Find where the given text appears and provide that cell's center as [X, Y] coordinate. 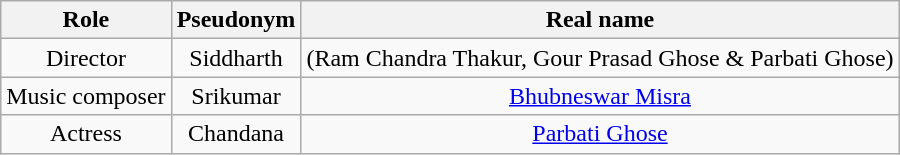
Music composer [86, 96]
Parbati Ghose [600, 134]
Director [86, 58]
Siddharth [236, 58]
Actress [86, 134]
Chandana [236, 134]
Bhubneswar Misra [600, 96]
Pseudonym [236, 20]
(Ram Chandra Thakur, Gour Prasad Ghose & Parbati Ghose) [600, 58]
Role [86, 20]
Real name [600, 20]
Srikumar [236, 96]
